Capture the cell that displays the provided text and extract its (x, y) central coordinate. 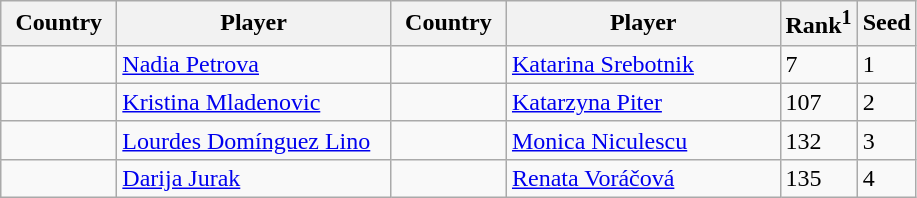
Monica Niculescu (643, 140)
Lourdes Domínguez Lino (254, 140)
107 (818, 102)
Katarzyna Piter (643, 102)
1 (886, 64)
2 (886, 102)
Renata Voráčová (643, 178)
Rank1 (818, 24)
Seed (886, 24)
135 (818, 178)
Darija Jurak (254, 178)
3 (886, 140)
Katarina Srebotnik (643, 64)
7 (818, 64)
Kristina Mladenovic (254, 102)
4 (886, 178)
132 (818, 140)
Nadia Petrova (254, 64)
